Output the [x, y] coordinate of the center of the cell containing the given text.  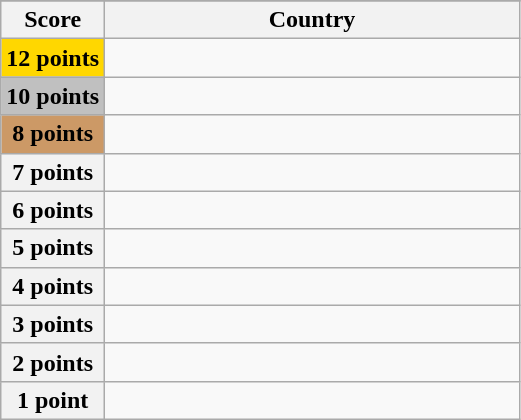
8 points [53, 134]
1 point [53, 400]
5 points [53, 248]
2 points [53, 362]
12 points [53, 58]
Country [312, 20]
Score [53, 20]
6 points [53, 210]
3 points [53, 324]
10 points [53, 96]
4 points [53, 286]
7 points [53, 172]
